Return the [X, Y] coordinate for the center point of the cell that contains the specified text.  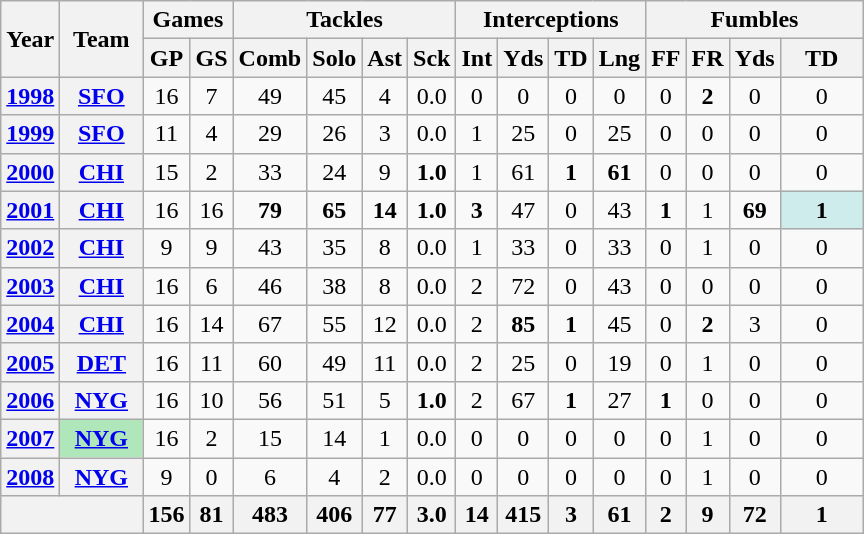
77 [385, 515]
27 [619, 400]
2008 [30, 477]
Fumbles [755, 20]
Solo [334, 58]
79 [270, 210]
Comb [270, 58]
35 [334, 248]
Lng [619, 58]
2002 [30, 248]
81 [212, 515]
1999 [30, 134]
FR [708, 58]
24 [334, 172]
Interceptions [551, 20]
38 [334, 286]
GS [212, 58]
5 [385, 400]
GP [166, 58]
2004 [30, 324]
26 [334, 134]
Int [477, 58]
2003 [30, 286]
2007 [30, 438]
2001 [30, 210]
2005 [30, 362]
69 [754, 210]
DET [102, 362]
1998 [30, 96]
406 [334, 515]
415 [524, 515]
47 [524, 210]
156 [166, 515]
Sck [432, 58]
85 [524, 324]
65 [334, 210]
19 [619, 362]
2000 [30, 172]
Tackles [344, 20]
Year [30, 39]
3.0 [432, 515]
51 [334, 400]
FF [666, 58]
2006 [30, 400]
Team [102, 39]
Ast [385, 58]
60 [270, 362]
Games [188, 20]
483 [270, 515]
55 [334, 324]
29 [270, 134]
7 [212, 96]
56 [270, 400]
12 [385, 324]
46 [270, 286]
10 [212, 400]
